Provide the (x, y) coordinate of the cell's center where the given text is located.  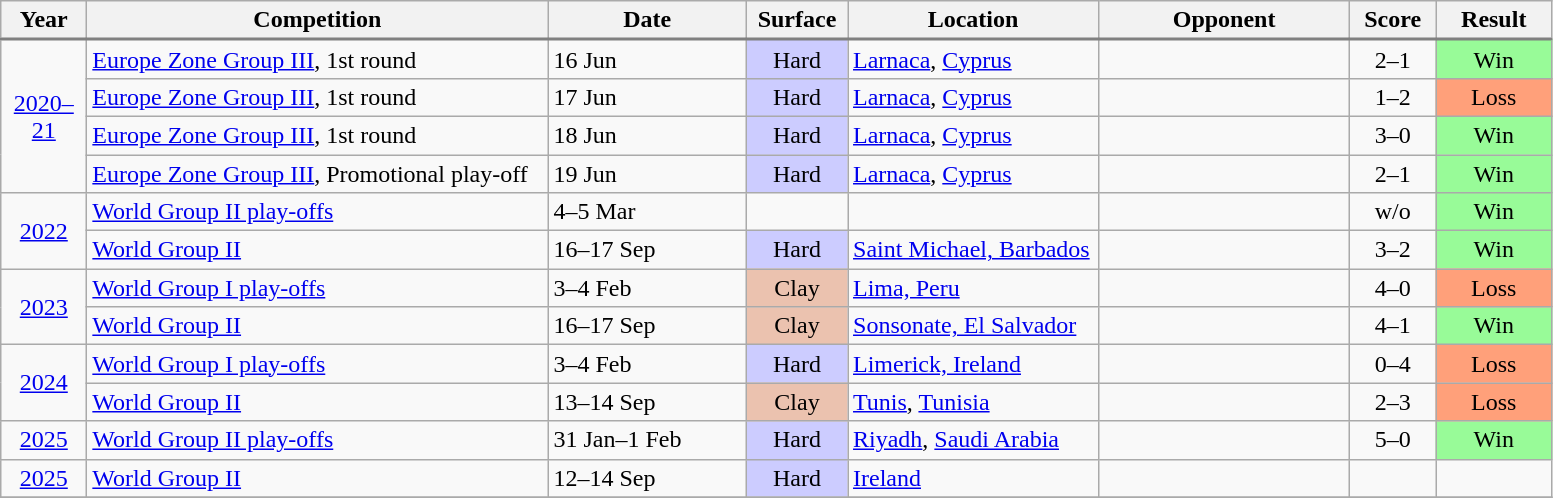
Saint Michael, Barbados (974, 250)
Opponent (1224, 20)
Sonsonate, El Salvador (974, 326)
Lima, Peru (974, 288)
4–1 (1393, 326)
Tunis, Tunisia (974, 402)
Surface (796, 20)
12–14 Sep (648, 478)
4–5 Mar (648, 212)
Date (648, 20)
0–4 (1393, 364)
Year (44, 20)
13–14 Sep (648, 402)
4–0 (1393, 288)
17 Jun (648, 97)
2020–21 (44, 116)
Result (1494, 20)
Location (974, 20)
16 Jun (648, 60)
Europe Zone Group III, Promotional play-off (318, 173)
1–2 (1393, 97)
2023 (44, 307)
5–0 (1393, 440)
2024 (44, 383)
2022 (44, 231)
3–2 (1393, 250)
Score (1393, 20)
2–3 (1393, 402)
Riyadh, Saudi Arabia (974, 440)
19 Jun (648, 173)
3–0 (1393, 135)
18 Jun (648, 135)
Ireland (974, 478)
w/o (1393, 212)
31 Jan–1 Feb (648, 440)
Competition (318, 20)
Limerick, Ireland (974, 364)
